Output the (X, Y) coordinate of the center of the cell containing the given text.  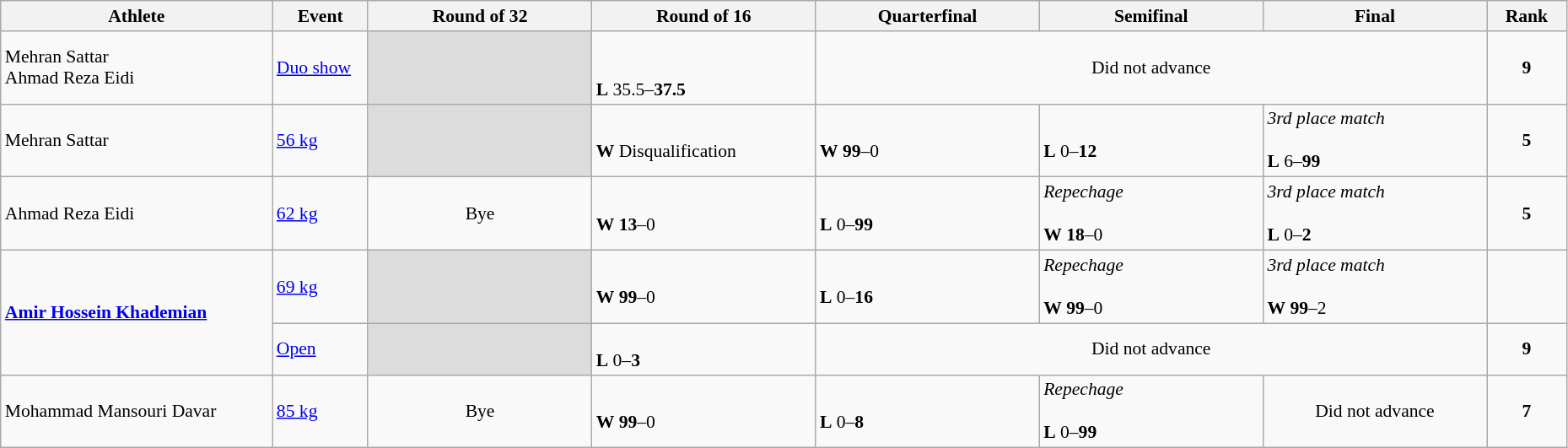
L 0–16 (928, 287)
3rd place matchL 0–2 (1375, 214)
85 kg (321, 412)
RepechageW 99–0 (1150, 287)
Athlete (137, 16)
Amir Hossein Khademian (137, 313)
3rd place matchW 99–2 (1375, 287)
L 35.5–37.5 (703, 67)
7 (1527, 412)
W 13–0 (703, 214)
Quarterfinal (928, 16)
62 kg (321, 214)
W Disqualification (703, 140)
L 0–8 (928, 412)
L 0–3 (703, 349)
3rd place matchL 6–99 (1375, 140)
L 0–99 (928, 214)
Round of 16 (703, 16)
Semifinal (1150, 16)
Final (1375, 16)
Rank (1527, 16)
Mehran Sattar (137, 140)
Round of 32 (479, 16)
RepechageW 18–0 (1150, 214)
L 0–12 (1150, 140)
Duo show (321, 67)
Mehran SattarAhmad Reza Eidi (137, 67)
Event (321, 16)
Mohammad Mansouri Davar (137, 412)
Ahmad Reza Eidi (137, 214)
56 kg (321, 140)
Open (321, 349)
RepechageL 0–99 (1150, 412)
69 kg (321, 287)
